Find where the given text appears and provide that cell's center as [X, Y] coordinate. 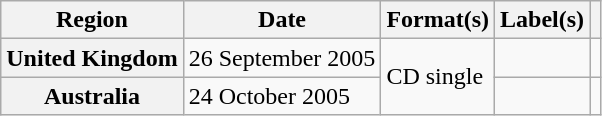
CD single [438, 77]
24 October 2005 [282, 96]
26 September 2005 [282, 58]
United Kingdom [92, 58]
Format(s) [438, 20]
Australia [92, 96]
Label(s) [542, 20]
Date [282, 20]
Region [92, 20]
